Return the (X, Y) coordinate for the center point of the cell that contains the specified text.  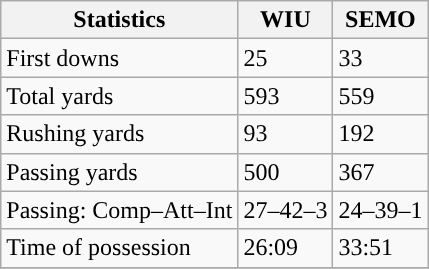
27–42–3 (286, 210)
33:51 (380, 248)
Passing yards (120, 172)
Rushing yards (120, 134)
SEMO (380, 20)
500 (286, 172)
Total yards (120, 96)
593 (286, 96)
25 (286, 58)
WIU (286, 20)
Passing: Comp–Att–Int (120, 210)
559 (380, 96)
Statistics (120, 20)
24–39–1 (380, 210)
33 (380, 58)
192 (380, 134)
93 (286, 134)
367 (380, 172)
26:09 (286, 248)
First downs (120, 58)
Time of possession (120, 248)
